Provide the (X, Y) coordinate of the cell's center where the given text is located.  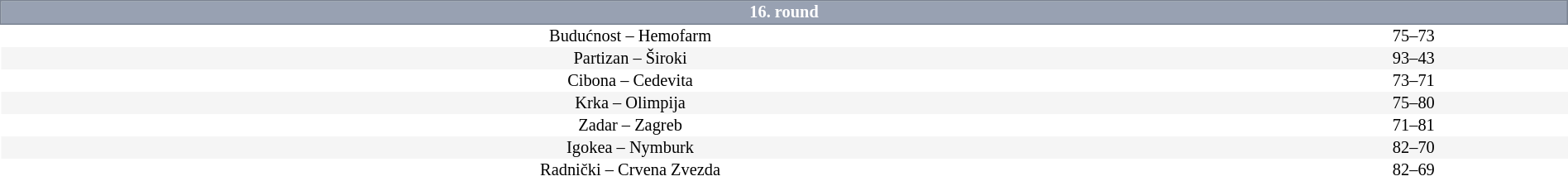
Partizan – Široki (630, 58)
16. round (784, 12)
75–80 (1413, 102)
71–81 (1413, 126)
75–73 (1413, 36)
Zadar – Zagreb (630, 126)
82–69 (1413, 170)
Budućnost – Hemofarm (630, 36)
Radnički – Crvena Zvezda (630, 170)
73–71 (1413, 81)
93–43 (1413, 58)
Igokea – Nymburk (630, 147)
Krka – Olimpija (630, 102)
Cibona – Cedevita (630, 81)
82–70 (1413, 147)
